Return the [x, y] coordinate for the center point of the cell that contains the specified text.  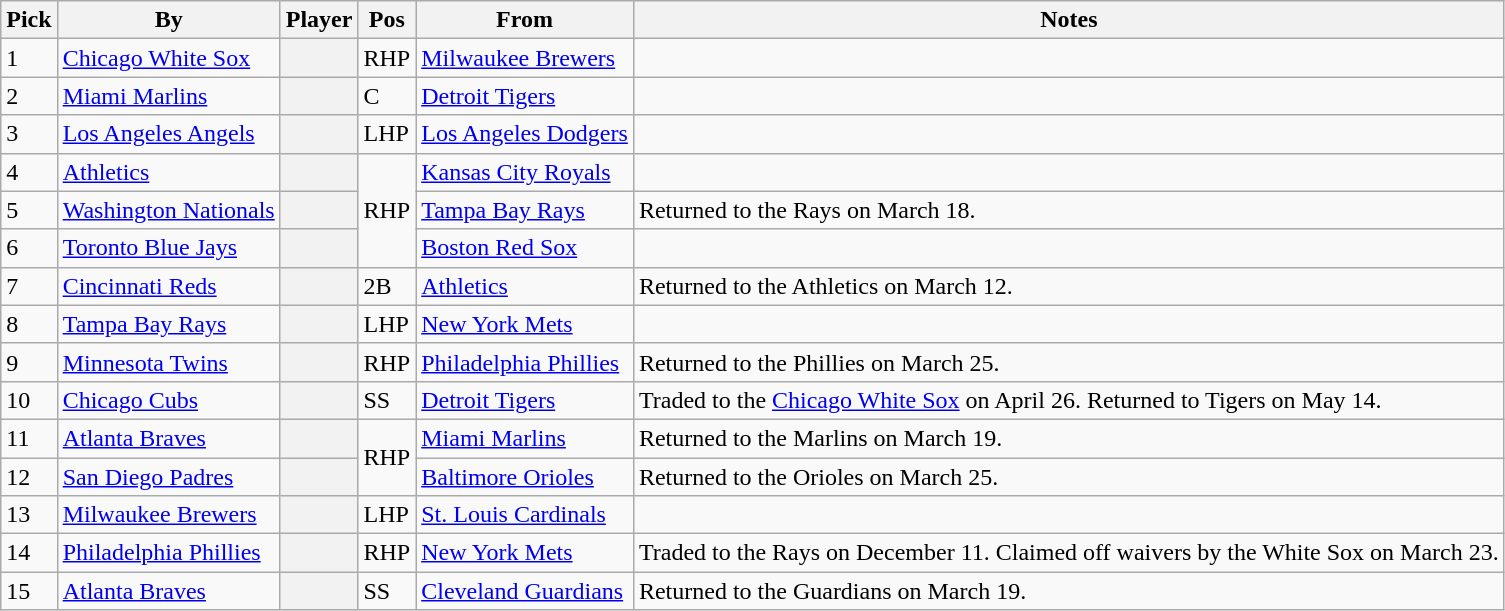
Los Angeles Angels [168, 134]
8 [29, 324]
Boston Red Sox [525, 248]
From [525, 20]
Traded to the Chicago White Sox on April 26. Returned to Tigers on May 14. [1068, 400]
Minnesota Twins [168, 362]
C [387, 96]
Los Angeles Dodgers [525, 134]
Returned to the Guardians on March 19. [1068, 591]
St. Louis Cardinals [525, 515]
7 [29, 286]
Traded to the Rays on December 11. Claimed off waivers by the White Sox on March 23. [1068, 553]
14 [29, 553]
Notes [1068, 20]
Baltimore Orioles [525, 477]
Returned to the Athletics on March 12. [1068, 286]
4 [29, 172]
By [168, 20]
Cleveland Guardians [525, 591]
2 [29, 96]
9 [29, 362]
10 [29, 400]
5 [29, 210]
Returned to the Marlins on March 19. [1068, 438]
1 [29, 58]
13 [29, 515]
6 [29, 248]
Player [319, 20]
12 [29, 477]
Washington Nationals [168, 210]
Chicago Cubs [168, 400]
15 [29, 591]
Toronto Blue Jays [168, 248]
2B [387, 286]
Returned to the Orioles on March 25. [1068, 477]
Cincinnati Reds [168, 286]
Chicago White Sox [168, 58]
Pick [29, 20]
3 [29, 134]
San Diego Padres [168, 477]
Kansas City Royals [525, 172]
Returned to the Phillies on March 25. [1068, 362]
Pos [387, 20]
11 [29, 438]
Returned to the Rays on March 18. [1068, 210]
